For the text-containing cell, return its midpoint in (x, y) coordinate format. 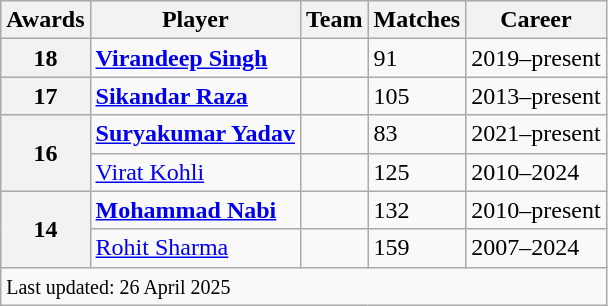
Virat Kohli (195, 172)
Sikandar Raza (195, 96)
Mohammad Nabi (195, 210)
2013–present (536, 96)
Last updated: 26 April 2025 (304, 286)
2021–present (536, 134)
Career (536, 20)
Suryakumar Yadav (195, 134)
83 (417, 134)
2007–2024 (536, 248)
105 (417, 96)
125 (417, 172)
Virandeep Singh (195, 58)
Matches (417, 20)
Rohit Sharma (195, 248)
159 (417, 248)
2010–2024 (536, 172)
17 (46, 96)
132 (417, 210)
91 (417, 58)
Team (334, 20)
Awards (46, 20)
14 (46, 229)
2019–present (536, 58)
2010–present (536, 210)
18 (46, 58)
Player (195, 20)
16 (46, 153)
